Return (X, Y) of the center of cell containing provided text 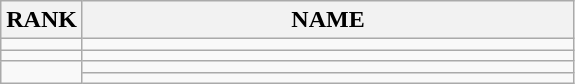
RANK (42, 20)
NAME (328, 20)
